For the text-containing cell, return its midpoint in [x, y] coordinate format. 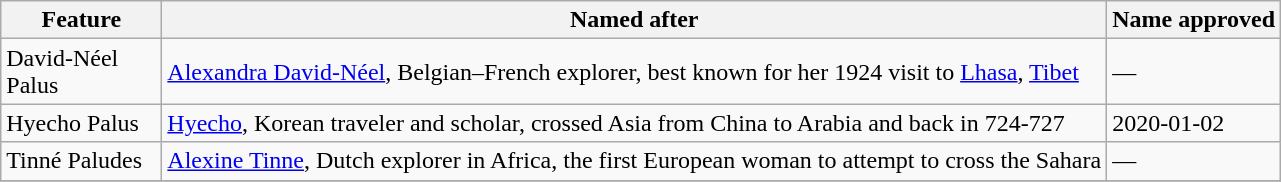
Named after [634, 20]
Alexine Tinne, Dutch explorer in Africa, the first European woman to attempt to cross the Sahara [634, 161]
Alexandra David-Néel, Belgian–French explorer, best known for her 1924 visit to Lhasa, Tibet [634, 72]
David-Néel Palus [82, 72]
Hyecho Palus [82, 123]
Tinné Paludes [82, 161]
2020-01-02 [1194, 123]
Feature [82, 20]
Hyecho, Korean traveler and scholar, crossed Asia from China to Arabia and back in 724-727 [634, 123]
Name approved [1194, 20]
